For the text-containing cell, return its midpoint in (x, y) coordinate format. 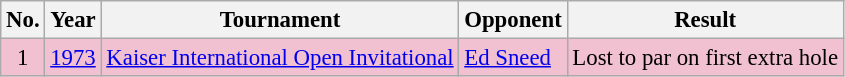
Ed Sneed (513, 58)
1973 (73, 58)
Tournament (280, 20)
Lost to par on first extra hole (705, 58)
Kaiser International Open Invitational (280, 58)
Result (705, 20)
1 (23, 58)
No. (23, 20)
Year (73, 20)
Opponent (513, 20)
